Scan for the cell matching the given text and deliver its (x, y) coordinate at center. 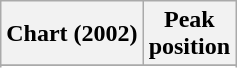
Chart (2002) (72, 34)
Peakposition (189, 34)
